Capture the cell that displays the provided text and extract its (x, y) central coordinate. 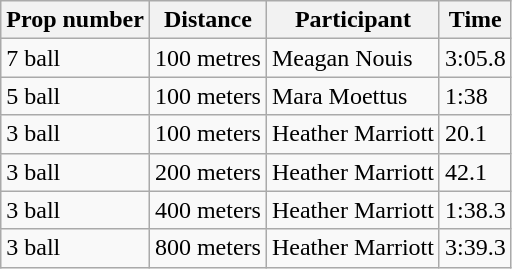
400 meters (208, 210)
1:38 (475, 96)
3:39.3 (475, 248)
7 ball (76, 58)
Prop number (76, 20)
200 meters (208, 172)
Time (475, 20)
1:38.3 (475, 210)
3:05.8 (475, 58)
5 ball (76, 96)
Participant (352, 20)
800 meters (208, 248)
Mara Moettus (352, 96)
Meagan Nouis (352, 58)
Distance (208, 20)
100 metres (208, 58)
20.1 (475, 134)
42.1 (475, 172)
